For the text-containing cell, return its midpoint in (x, y) coordinate format. 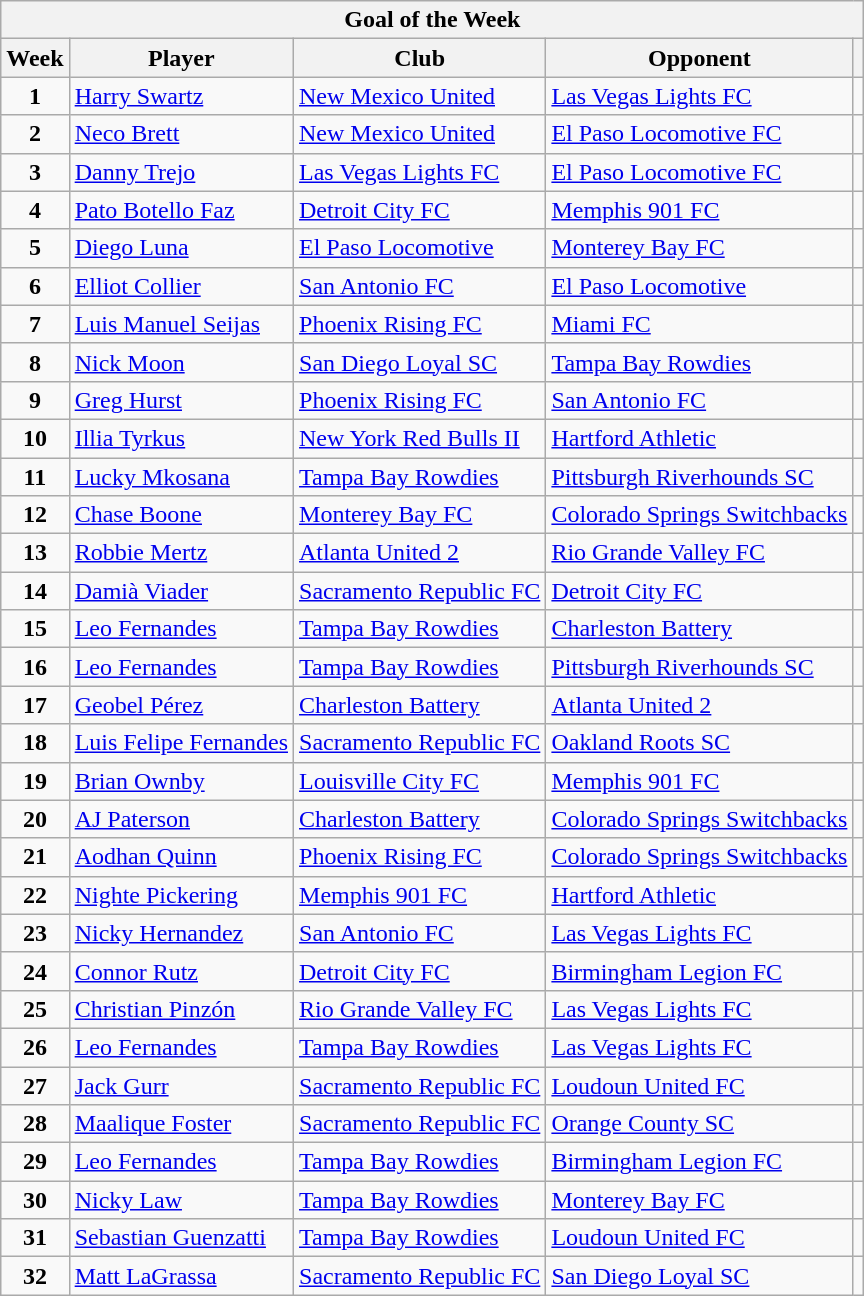
Robbie Mertz (181, 553)
Nicky Law (181, 1200)
New York Red Bulls II (420, 438)
2 (35, 134)
10 (35, 438)
18 (35, 743)
Opponent (700, 58)
Brian Ownby (181, 781)
AJ Paterson (181, 819)
Oakland Roots SC (700, 743)
Pato Botello Faz (181, 210)
14 (35, 591)
15 (35, 629)
Danny Trejo (181, 172)
Lucky Mkosana (181, 477)
Jack Gurr (181, 1085)
Harry Swartz (181, 96)
29 (35, 1162)
Player (181, 58)
27 (35, 1085)
24 (35, 971)
22 (35, 895)
8 (35, 362)
32 (35, 1276)
31 (35, 1238)
1 (35, 96)
Miami FC (700, 324)
Chase Boone (181, 515)
Luis Manuel Seijas (181, 324)
Diego Luna (181, 248)
3 (35, 172)
5 (35, 248)
Neco Brett (181, 134)
4 (35, 210)
Goal of the Week (432, 20)
23 (35, 933)
30 (35, 1200)
Week (35, 58)
Elliot Collier (181, 286)
Louisville City FC (420, 781)
26 (35, 1047)
Matt LaGrassa (181, 1276)
17 (35, 705)
Aodhan Quinn (181, 857)
Nighte Pickering (181, 895)
16 (35, 667)
25 (35, 1009)
13 (35, 553)
Greg Hurst (181, 400)
Illia Tyrkus (181, 438)
Damià Viader (181, 591)
Connor Rutz (181, 971)
Nicky Hernandez (181, 933)
19 (35, 781)
7 (35, 324)
Maalique Foster (181, 1124)
Orange County SC (700, 1124)
Club (420, 58)
6 (35, 286)
28 (35, 1124)
Luis Felipe Fernandes (181, 743)
Sebastian Guenzatti (181, 1238)
Christian Pinzón (181, 1009)
20 (35, 819)
Geobel Pérez (181, 705)
11 (35, 477)
9 (35, 400)
Nick Moon (181, 362)
21 (35, 857)
12 (35, 515)
